Provide the (X, Y) coordinate of the cell's center where the given text is located.  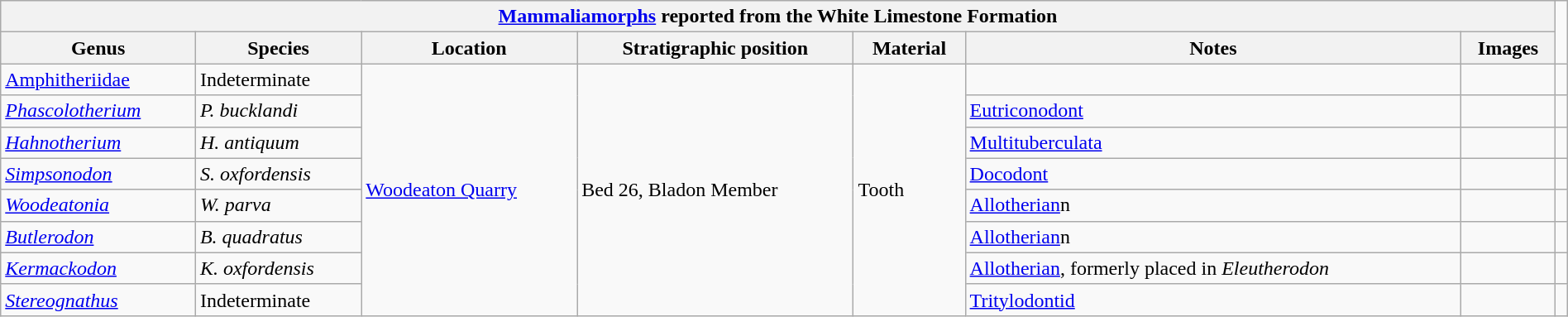
Allotherian, formerly placed in Eleutherodon (1213, 268)
Simpsonodon (98, 174)
Location (470, 48)
Images (1508, 48)
P. bucklandi (278, 111)
Phascolotherium (98, 111)
Species (278, 48)
Multituberculata (1213, 142)
Stereognathus (98, 300)
Tritylodontid (1213, 300)
K. oxfordensis (278, 268)
Hahnotherium (98, 142)
W. parva (278, 205)
Woodeatonia (98, 205)
Material (910, 48)
Stratigraphic position (715, 48)
Bed 26, Bladon Member (715, 190)
Butlerodon (98, 237)
B. quadratus (278, 237)
Kermackodon (98, 268)
Docodont (1213, 174)
Tooth (910, 190)
Genus (98, 48)
H. antiquum (278, 142)
Notes (1213, 48)
Mammaliamorphs reported from the White Limestone Formation (778, 17)
Amphitheriidae (98, 79)
Eutriconodont (1213, 111)
S. oxfordensis (278, 174)
Woodeaton Quarry (470, 190)
